From the cell containing the given text, extract its center point as [X, Y] coordinate. 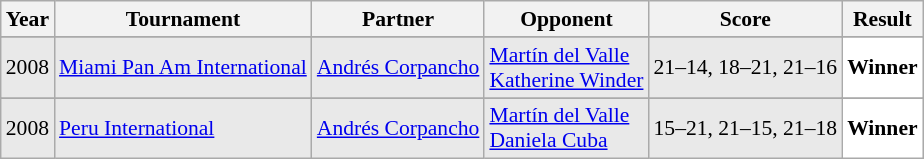
Martín del Valle Katherine Winder [566, 68]
Peru International [183, 128]
21–14, 18–21, 21–16 [745, 68]
Martín del Valle Daniela Cuba [566, 128]
15–21, 21–15, 21–18 [745, 128]
Year [28, 19]
Opponent [566, 19]
Partner [398, 19]
Result [882, 19]
Tournament [183, 19]
Score [745, 19]
Miami Pan Am International [183, 68]
